Identify which cell holds the provided text, then report its (x, y) central coordinate. 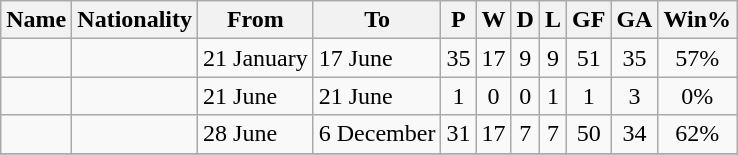
L (552, 20)
50 (589, 134)
34 (634, 134)
GF (589, 20)
3 (634, 96)
Name (36, 20)
To (377, 20)
D (525, 20)
Nationality (135, 20)
6 December (377, 134)
21 January (256, 58)
From (256, 20)
31 (458, 134)
28 June (256, 134)
17 June (377, 58)
62% (698, 134)
51 (589, 58)
57% (698, 58)
Win% (698, 20)
0% (698, 96)
GA (634, 20)
W (494, 20)
P (458, 20)
